Capture the cell that displays the provided text and extract its [X, Y] central coordinate. 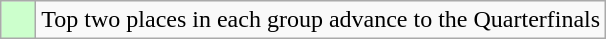
Top two places in each group advance to the Quarterfinals [321, 20]
